For the text-containing cell, return its midpoint in [x, y] coordinate format. 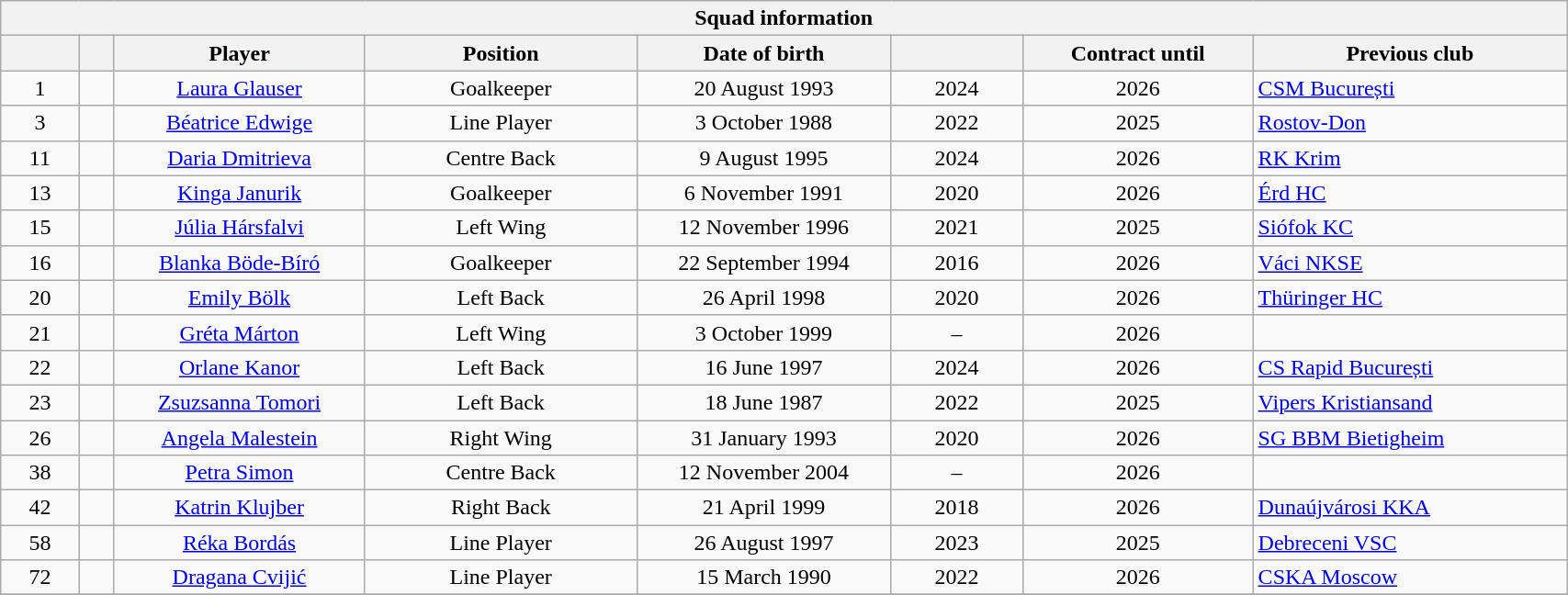
2023 [957, 543]
2016 [957, 263]
12 November 1996 [764, 228]
11 [40, 158]
6 November 1991 [764, 193]
Siófok KC [1410, 228]
13 [40, 193]
15 March 1990 [764, 578]
Kinga Janurik [239, 193]
Katrin Klujber [239, 508]
16 [40, 263]
Angela Malestein [239, 438]
22 September 1994 [764, 263]
Emily Bölk [239, 297]
Thüringer HC [1410, 297]
Váci NKSE [1410, 263]
Blanka Böde-Bíró [239, 263]
31 January 1993 [764, 438]
Contract until [1137, 53]
Júlia Hársfalvi [239, 228]
Orlane Kanor [239, 367]
16 June 1997 [764, 367]
2018 [957, 508]
9 August 1995 [764, 158]
Dunaújvárosi KKA [1410, 508]
Previous club [1410, 53]
Squad information [784, 18]
26 August 1997 [764, 543]
Rostov-Don [1410, 123]
Right Wing [501, 438]
Érd HC [1410, 193]
2021 [957, 228]
20 [40, 297]
42 [40, 508]
Gréta Márton [239, 332]
3 October 1999 [764, 332]
Petra Simon [239, 473]
58 [40, 543]
1 [40, 88]
Player [239, 53]
RK Krim [1410, 158]
Réka Bordás [239, 543]
22 [40, 367]
18 June 1987 [764, 402]
CSM București [1410, 88]
12 November 2004 [764, 473]
Dragana Cvijić [239, 578]
CS Rapid București [1410, 367]
Daria Dmitrieva [239, 158]
72 [40, 578]
Position [501, 53]
38 [40, 473]
CSKA Moscow [1410, 578]
Laura Glauser [239, 88]
Debreceni VSC [1410, 543]
Zsuzsanna Tomori [239, 402]
Béatrice Edwige [239, 123]
26 April 1998 [764, 297]
3 [40, 123]
20 August 1993 [764, 88]
21 [40, 332]
Right Back [501, 508]
26 [40, 438]
SG BBM Bietigheim [1410, 438]
Date of birth [764, 53]
Vipers Kristiansand [1410, 402]
3 October 1988 [764, 123]
15 [40, 228]
21 April 1999 [764, 508]
23 [40, 402]
